Return (x, y) of the center of cell containing provided text 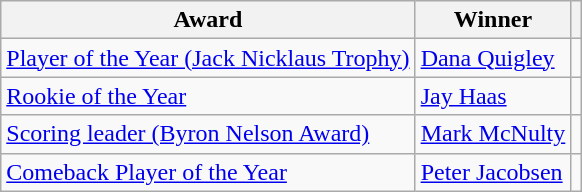
Dana Quigley (493, 58)
Comeback Player of the Year (208, 172)
Jay Haas (493, 96)
Award (208, 20)
Player of the Year (Jack Nicklaus Trophy) (208, 58)
Rookie of the Year (208, 96)
Mark McNulty (493, 134)
Scoring leader (Byron Nelson Award) (208, 134)
Winner (493, 20)
Peter Jacobsen (493, 172)
